Capture the cell that displays the provided text and extract its [x, y] central coordinate. 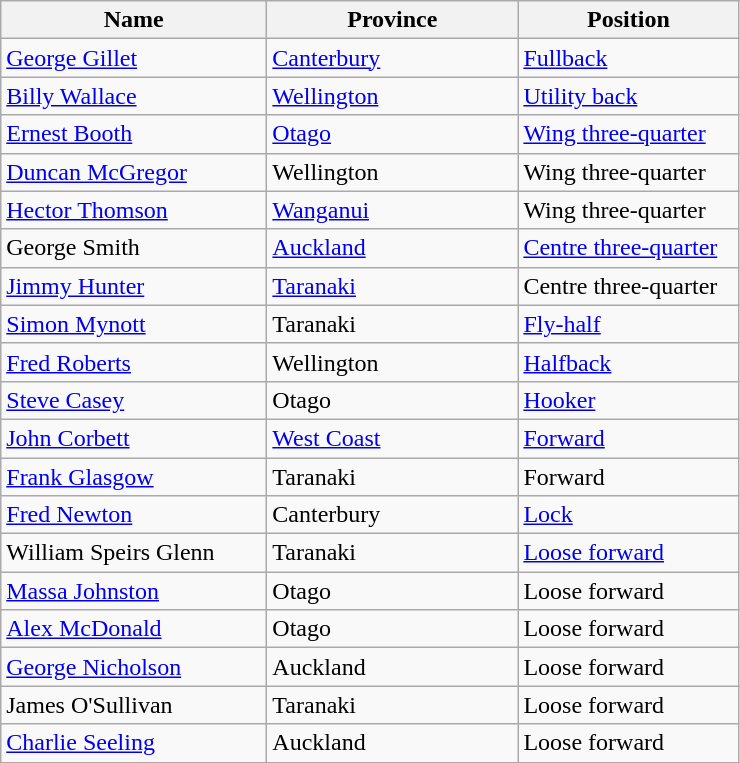
Position [628, 20]
Steve Casey [134, 400]
Fullback [628, 58]
George Gillet [134, 58]
Halfback [628, 362]
George Nicholson [134, 667]
Ernest Booth [134, 134]
George Smith [134, 248]
Hooker [628, 400]
Fly-half [628, 324]
Province [392, 20]
Lock [628, 515]
Hector Thomson [134, 210]
Alex McDonald [134, 629]
Fred Newton [134, 515]
West Coast [392, 438]
Wanganui [392, 210]
Simon Mynott [134, 324]
Jimmy Hunter [134, 286]
James O'Sullivan [134, 705]
Charlie Seeling [134, 743]
Billy Wallace [134, 96]
Frank Glasgow [134, 477]
Name [134, 20]
Fred Roberts [134, 362]
Duncan McGregor [134, 172]
William Speirs Glenn [134, 553]
John Corbett [134, 438]
Utility back [628, 96]
Massa Johnston [134, 591]
